Provide the [X, Y] coordinate of the cell's center where the given text is located.  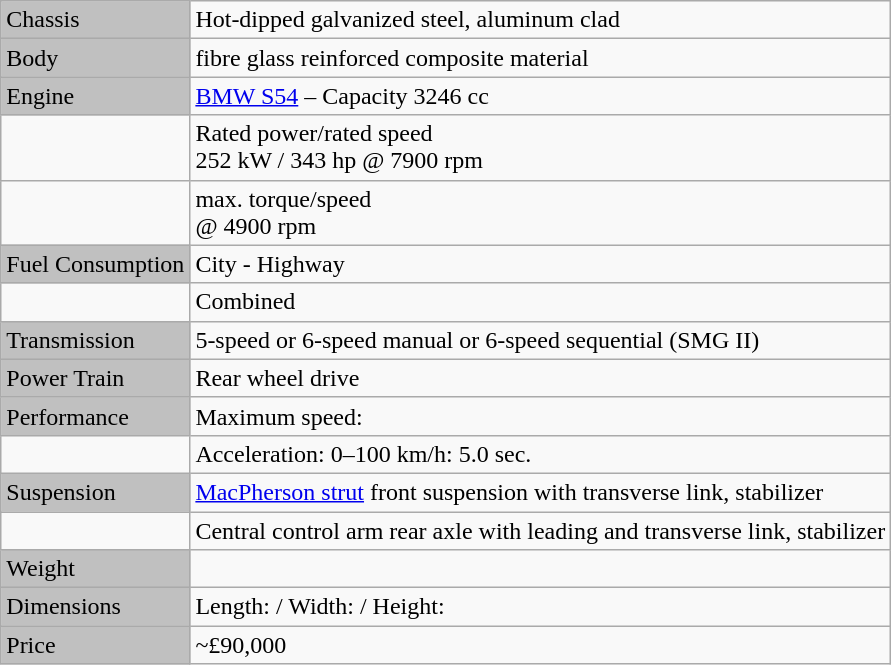
max. torque/speed @ 4900 rpm [540, 212]
Weight [96, 569]
Central control arm rear axle with leading and transverse link, stabilizer [540, 531]
Performance [96, 416]
Maximum speed: [540, 416]
Dimensions [96, 607]
Rear wheel drive [540, 378]
Engine [96, 96]
Rated power/rated speed252 kW / 343 hp @ 7900 rpm [540, 148]
Fuel Consumption [96, 264]
Suspension [96, 492]
BMW S54 – Capacity 3246 cc [540, 96]
City - Highway [540, 264]
Price [96, 645]
5-speed or 6-speed manual or 6-speed sequential (SMG II) [540, 340]
Chassis [96, 20]
Power Train [96, 378]
MacPherson strut front suspension with transverse link, stabilizer [540, 492]
~£90,000 [540, 645]
Transmission [96, 340]
Hot-dipped galvanized steel, aluminum clad [540, 20]
fibre glass reinforced composite material [540, 58]
Body [96, 58]
Length: / Width: / Height: [540, 607]
Combined [540, 302]
Acceleration: 0–100 km/h: 5.0 sec. [540, 454]
